Determine the [x, y] coordinate at the center of the cell enclosing the given text.  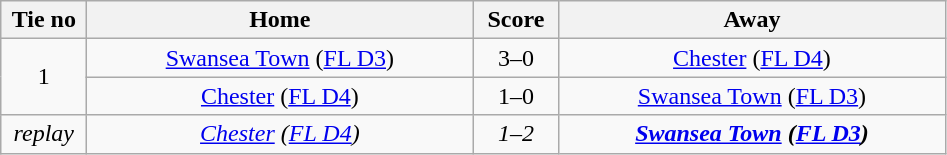
3–0 [516, 58]
replay [44, 134]
Tie no [44, 20]
1 [44, 77]
Score [516, 20]
1–0 [516, 96]
1–2 [516, 134]
Home [280, 20]
Away [752, 20]
